Scan for the cell matching the given text and deliver its (X, Y) coordinate at center. 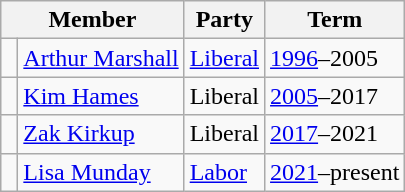
Kim Hames (101, 96)
Labor (224, 172)
Arthur Marshall (101, 58)
Zak Kirkup (101, 134)
Term (335, 20)
2017–2021 (335, 134)
Party (224, 20)
Member (92, 20)
2021–present (335, 172)
1996–2005 (335, 58)
2005–2017 (335, 96)
Lisa Munday (101, 172)
